Detect which cell encompasses the target text, then output its [X, Y] center coordinate. 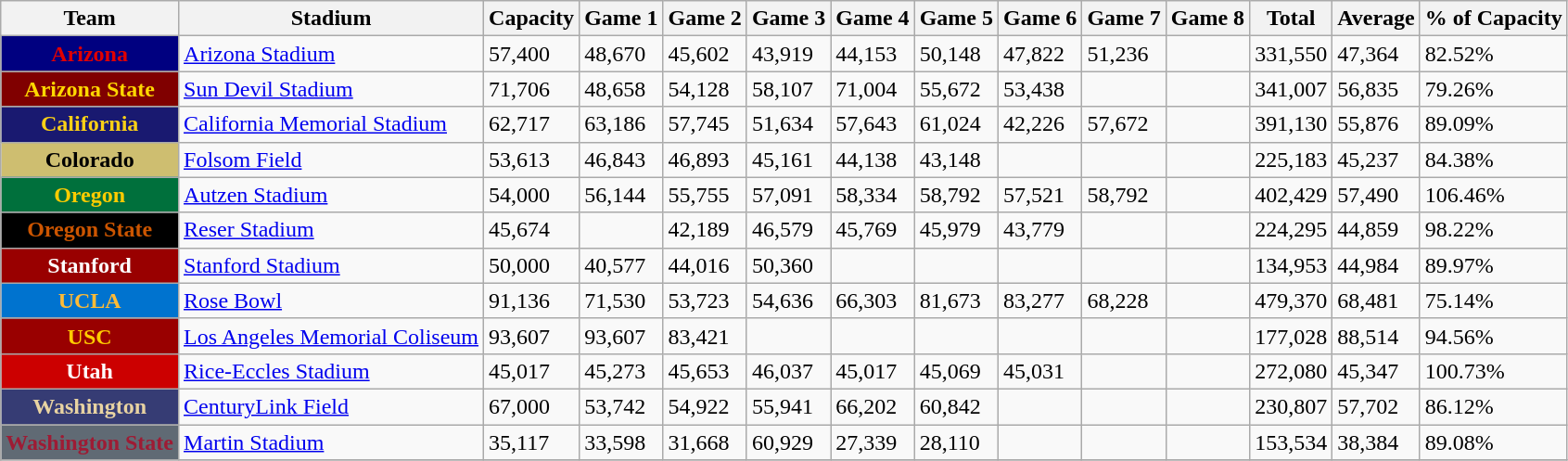
Sun Devil Stadium [332, 89]
45,653 [705, 371]
45,769 [873, 230]
45,069 [956, 371]
44,153 [873, 54]
Reser Stadium [332, 230]
331,550 [1291, 54]
33,598 [621, 442]
46,893 [705, 160]
100.73% [1493, 371]
Los Angeles Memorial Coliseum [332, 336]
44,859 [1376, 230]
153,534 [1291, 442]
Stanford [90, 265]
Autzen Stadium [332, 195]
27,339 [873, 442]
47,822 [1039, 54]
Colorado [90, 160]
89.09% [1493, 124]
57,400 [532, 54]
Arizona [90, 54]
45,602 [705, 54]
391,130 [1291, 124]
55,755 [705, 195]
% of Capacity [1493, 19]
51,634 [788, 124]
Oregon State [90, 230]
71,706 [532, 89]
Game 2 [705, 19]
57,521 [1039, 195]
55,672 [956, 89]
58,107 [788, 89]
134,953 [1291, 265]
71,530 [621, 301]
50,148 [956, 54]
63,186 [621, 124]
57,091 [788, 195]
Capacity [532, 19]
55,876 [1376, 124]
Game 5 [956, 19]
56,835 [1376, 89]
Oregon [90, 195]
84.38% [1493, 160]
50,000 [532, 265]
53,723 [705, 301]
48,658 [621, 89]
54,636 [788, 301]
42,226 [1039, 124]
88,514 [1376, 336]
Folsom Field [332, 160]
53,613 [532, 160]
38,384 [1376, 442]
86.12% [1493, 406]
Martin Stadium [332, 442]
45,674 [532, 230]
341,007 [1291, 89]
89.97% [1493, 265]
94.56% [1493, 336]
230,807 [1291, 406]
Rice-Eccles Stadium [332, 371]
Game 1 [621, 19]
Team [90, 19]
98.22% [1493, 230]
50,360 [788, 265]
83,421 [705, 336]
479,370 [1291, 301]
54,128 [705, 89]
56,144 [621, 195]
57,672 [1124, 124]
68,481 [1376, 301]
89.08% [1493, 442]
43,919 [788, 54]
Game 3 [788, 19]
53,742 [621, 406]
68,228 [1124, 301]
44,138 [873, 160]
47,364 [1376, 54]
Average [1376, 19]
75.14% [1493, 301]
71,004 [873, 89]
57,490 [1376, 195]
51,236 [1124, 54]
California Memorial Stadium [332, 124]
45,979 [956, 230]
CenturyLink Field [332, 406]
31,668 [705, 442]
Rose Bowl [332, 301]
44,984 [1376, 265]
91,136 [532, 301]
Game 6 [1039, 19]
60,842 [956, 406]
224,295 [1291, 230]
44,016 [705, 265]
Arizona State [90, 89]
Game 8 [1207, 19]
83,277 [1039, 301]
Washington State [90, 442]
79.26% [1493, 89]
66,202 [873, 406]
81,673 [956, 301]
57,702 [1376, 406]
53,438 [1039, 89]
57,745 [705, 124]
45,237 [1376, 160]
45,031 [1039, 371]
Washington [90, 406]
43,779 [1039, 230]
46,843 [621, 160]
43,148 [956, 160]
57,643 [873, 124]
28,110 [956, 442]
82.52% [1493, 54]
61,024 [956, 124]
Game 4 [873, 19]
106.46% [1493, 195]
46,037 [788, 371]
272,080 [1291, 371]
46,579 [788, 230]
UCLA [90, 301]
45,273 [621, 371]
66,303 [873, 301]
35,117 [532, 442]
USC [90, 336]
55,941 [788, 406]
48,670 [621, 54]
Game 7 [1124, 19]
Arizona Stadium [332, 54]
62,717 [532, 124]
Total [1291, 19]
40,577 [621, 265]
177,028 [1291, 336]
225,183 [1291, 160]
54,000 [532, 195]
Stadium [332, 19]
45,347 [1376, 371]
Utah [90, 371]
42,189 [705, 230]
California [90, 124]
402,429 [1291, 195]
67,000 [532, 406]
60,929 [788, 442]
54,922 [705, 406]
58,334 [873, 195]
Stanford Stadium [332, 265]
45,161 [788, 160]
